Find where the given text appears and provide that cell's center as (x, y) coordinate. 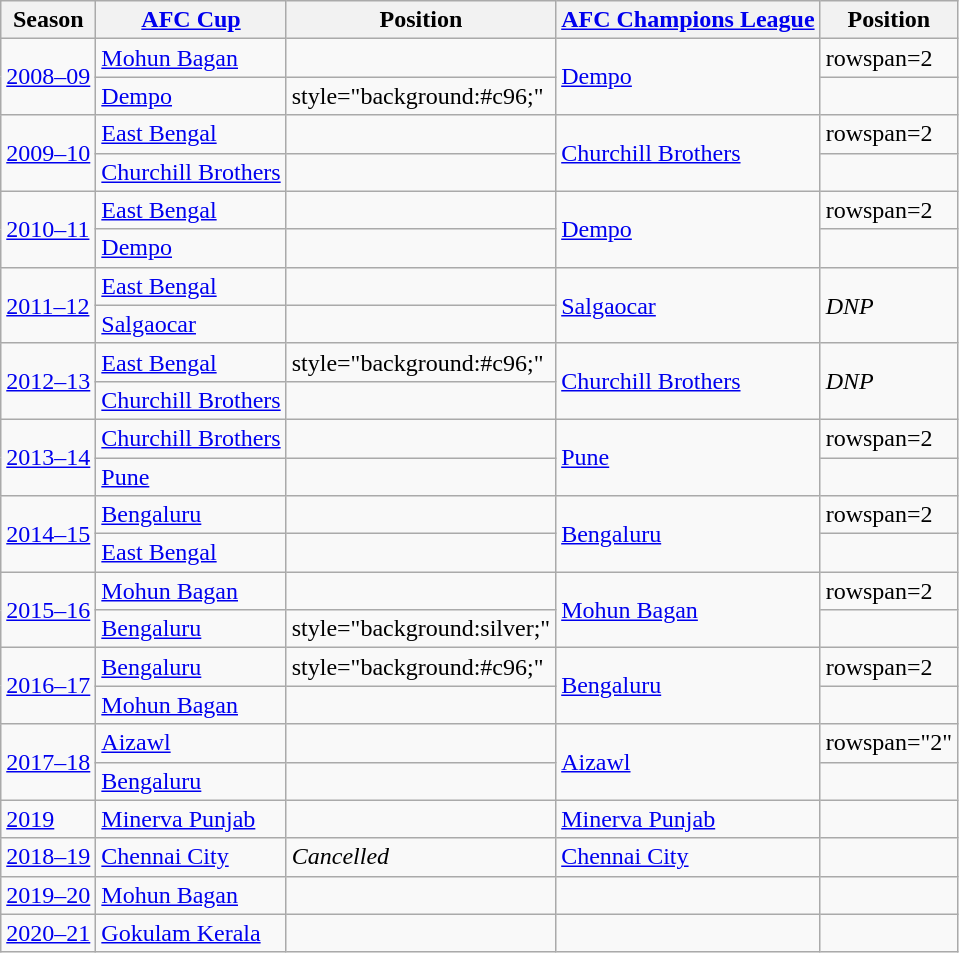
2017–18 (48, 762)
2014–15 (48, 534)
rowspan="2" (889, 743)
style="background:silver;" (420, 629)
AFC Cup (191, 20)
Season (48, 20)
2015–16 (48, 610)
2016–17 (48, 686)
2020–21 (48, 933)
Cancelled (420, 857)
AFC Champions League (688, 20)
2009–10 (48, 153)
2018–19 (48, 857)
2019–20 (48, 895)
2013–14 (48, 457)
2008–09 (48, 77)
2011–12 (48, 305)
Gokulam Kerala (191, 933)
2019 (48, 819)
2010–11 (48, 229)
2012–13 (48, 381)
